Scan for the cell matching the given text and deliver its (X, Y) coordinate at center. 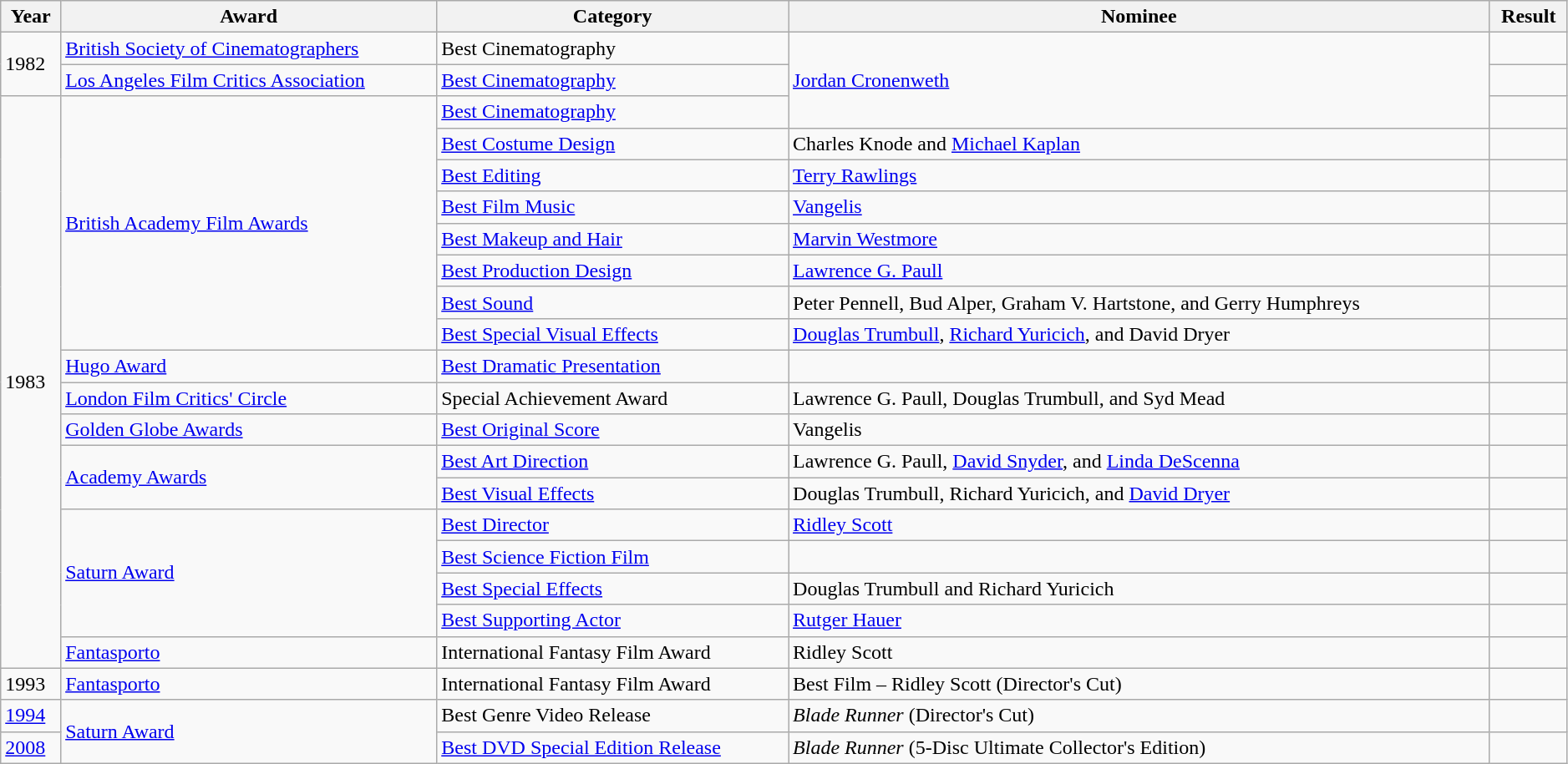
1982 (31, 64)
1993 (31, 684)
Special Achievement Award (613, 398)
Los Angeles Film Critics Association (249, 80)
Best Genre Video Release (613, 716)
Best Dramatic Presentation (613, 366)
Douglas Trumbull and Richard Yuricich (1139, 589)
Best Film Music (613, 207)
2008 (31, 747)
Hugo Award (249, 366)
Category (613, 17)
Jordan Cronenweth (1139, 80)
Best Director (613, 525)
Lawrence G. Paull, Douglas Trumbull, and Syd Mead (1139, 398)
Blade Runner (5-Disc Ultimate Collector's Edition) (1139, 747)
Best Art Direction (613, 462)
British Academy Film Awards (249, 223)
Result (1529, 17)
Blade Runner (Director's Cut) (1139, 716)
1994 (31, 716)
Rutger Hauer (1139, 620)
Best Supporting Actor (613, 620)
Best Sound (613, 302)
Best Costume Design (613, 144)
Nominee (1139, 17)
Lawrence G. Paull, David Snyder, and Linda DeScenna (1139, 462)
Best Visual Effects (613, 493)
Award (249, 17)
Best Editing (613, 175)
Terry Rawlings (1139, 175)
1983 (31, 382)
Lawrence G. Paull (1139, 271)
Marvin Westmore (1139, 239)
Academy Awards (249, 478)
Best Science Fiction Film (613, 557)
Golden Globe Awards (249, 430)
Best Film – Ridley Scott (Director's Cut) (1139, 684)
Year (31, 17)
Best Makeup and Hair (613, 239)
Best Original Score (613, 430)
Charles Knode and Michael Kaplan (1139, 144)
London Film Critics' Circle (249, 398)
Best DVD Special Edition Release (613, 747)
British Society of Cinematographers (249, 48)
Best Production Design (613, 271)
Peter Pennell, Bud Alper, Graham V. Hartstone, and Gerry Humphreys (1139, 302)
Best Special Visual Effects (613, 334)
Best Special Effects (613, 589)
